Provide the (x, y) coordinate of the cell's center where the given text is located.  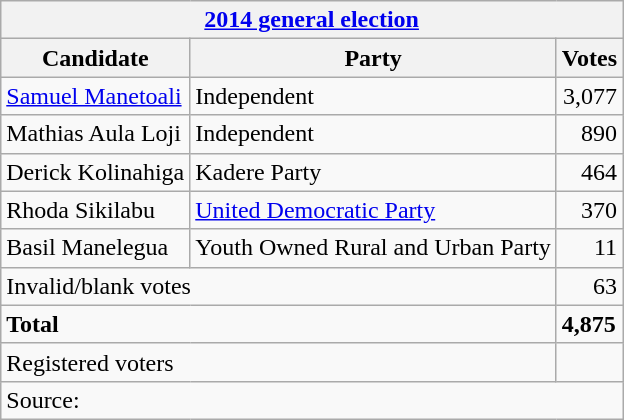
3,077 (589, 96)
464 (589, 172)
4,875 (589, 324)
Youth Owned Rural and Urban Party (374, 248)
Basil Manelegua (96, 248)
Rhoda Sikilabu (96, 210)
2014 general election (312, 20)
Registered voters (279, 362)
63 (589, 286)
Votes (589, 58)
Kadere Party (374, 172)
Mathias Aula Loji (96, 134)
Samuel Manetoali (96, 96)
Candidate (96, 58)
United Democratic Party (374, 210)
11 (589, 248)
370 (589, 210)
Invalid/blank votes (279, 286)
Source: (312, 400)
Total (279, 324)
890 (589, 134)
Derick Kolinahiga (96, 172)
Party (374, 58)
